Detect which cell encompasses the target text, then output its [x, y] center coordinate. 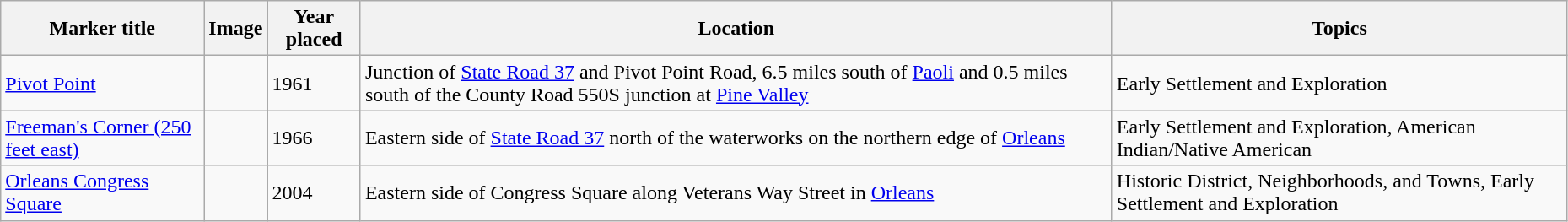
Pivot Point [103, 83]
Orleans Congress Square [103, 192]
Year placed [314, 29]
Marker title [103, 29]
Early Settlement and Exploration [1339, 83]
Eastern side of State Road 37 north of the waterworks on the northern edge of Orleans [736, 138]
Early Settlement and Exploration, American Indian/Native American [1339, 138]
Location [736, 29]
Eastern side of Congress Square along Veterans Way Street in Orleans [736, 192]
Topics [1339, 29]
2004 [314, 192]
1966 [314, 138]
Junction of State Road 37 and Pivot Point Road, 6.5 miles south of Paoli and 0.5 miles south of the County Road 550S junction at Pine Valley [736, 83]
1961 [314, 83]
Historic District, Neighborhoods, and Towns, Early Settlement and Exploration [1339, 192]
Freeman's Corner (250 feet east) [103, 138]
Image [236, 29]
